Scan for the cell matching the given text and deliver its (X, Y) coordinate at center. 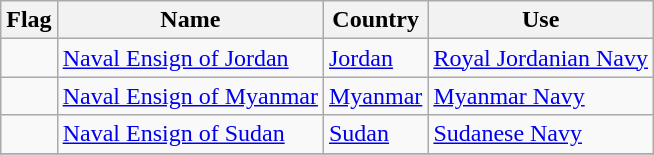
Name (190, 20)
Jordan (375, 58)
Myanmar (375, 96)
Naval Ensign of Sudan (190, 134)
Naval Ensign of Myanmar (190, 96)
Naval Ensign of Jordan (190, 58)
Myanmar Navy (541, 96)
Sudan (375, 134)
Use (541, 20)
Country (375, 20)
Sudanese Navy (541, 134)
Flag (29, 20)
Royal Jordanian Navy (541, 58)
